Return (x, y) of the center of cell containing provided text 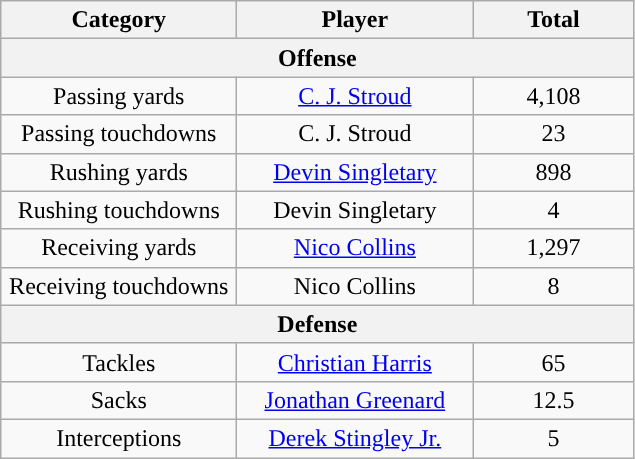
Tackles (119, 362)
Interceptions (119, 438)
Passing yards (119, 96)
5 (554, 438)
Defense (318, 324)
8 (554, 286)
4 (554, 210)
Receiving yards (119, 248)
Rushing touchdowns (119, 210)
Offense (318, 58)
Jonathan Greenard (355, 400)
12.5 (554, 400)
Total (554, 20)
Category (119, 20)
Derek Stingley Jr. (355, 438)
4,108 (554, 96)
Player (355, 20)
Receiving touchdowns (119, 286)
1,297 (554, 248)
Sacks (119, 400)
898 (554, 172)
65 (554, 362)
23 (554, 134)
Passing touchdowns (119, 134)
Rushing yards (119, 172)
Christian Harris (355, 362)
